Detect which cell encompasses the target text, then output its (X, Y) center coordinate. 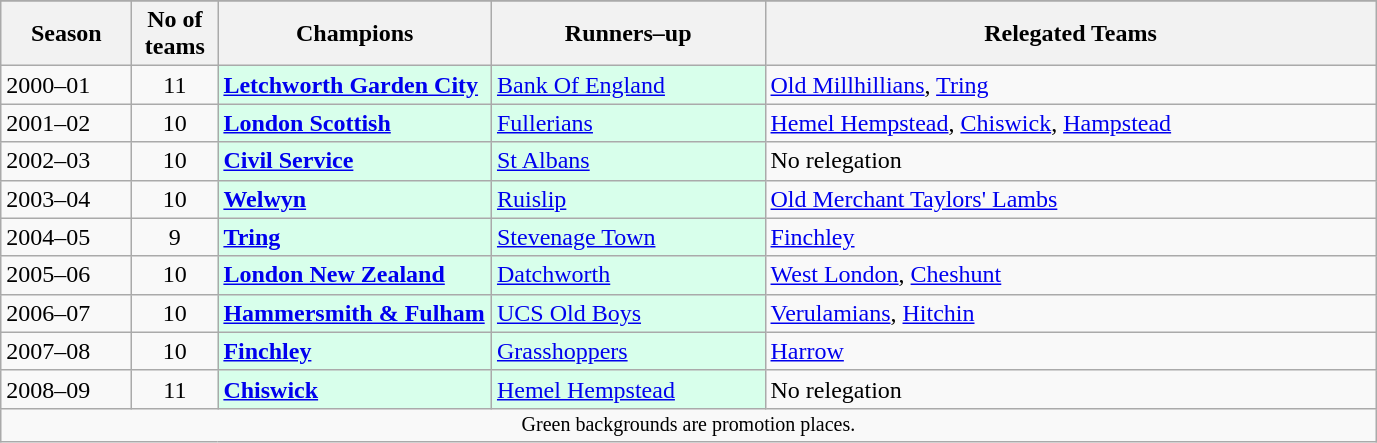
Stevenage Town (628, 237)
Chiswick (355, 389)
Fullerians (628, 123)
9 (175, 237)
Green backgrounds are promotion places. (688, 424)
Old Millhillians, Tring (1070, 85)
UCS Old Boys (628, 313)
London Scottish (355, 123)
Relegated Teams (1070, 34)
Runners–up (628, 34)
St Albans (628, 161)
Bank Of England (628, 85)
Champions (355, 34)
Welwyn (355, 199)
2000–01 (66, 85)
Hemel Hempstead, Chiswick, Hampstead (1070, 123)
Old Merchant Taylors' Lambs (1070, 199)
Harrow (1070, 351)
2007–08 (66, 351)
London New Zealand (355, 275)
Grasshoppers (628, 351)
2002–03 (66, 161)
Letchworth Garden City (355, 85)
Verulamians, Hitchin (1070, 313)
2004–05 (66, 237)
Tring (355, 237)
No of teams (175, 34)
Hemel Hempstead (628, 389)
Datchworth (628, 275)
Hammersmith & Fulham (355, 313)
Season (66, 34)
2005–06 (66, 275)
Ruislip (628, 199)
2008–09 (66, 389)
2003–04 (66, 199)
2001–02 (66, 123)
Civil Service (355, 161)
West London, Cheshunt (1070, 275)
2006–07 (66, 313)
